Capture the cell that displays the provided text and extract its (x, y) central coordinate. 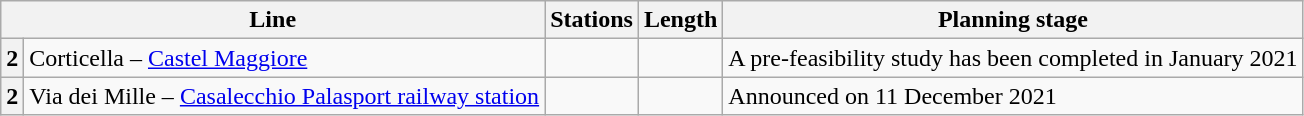
Planning stage (1013, 20)
Via dei Mille – Casalecchio Palasport railway station (284, 96)
Announced on 11 December 2021 (1013, 96)
Stations (592, 20)
Line (273, 20)
Length (680, 20)
Corticella – Castel Maggiore (284, 58)
A pre-feasibility study has been completed in January 2021 (1013, 58)
